Scan for the cell matching the given text and deliver its [X, Y] coordinate at center. 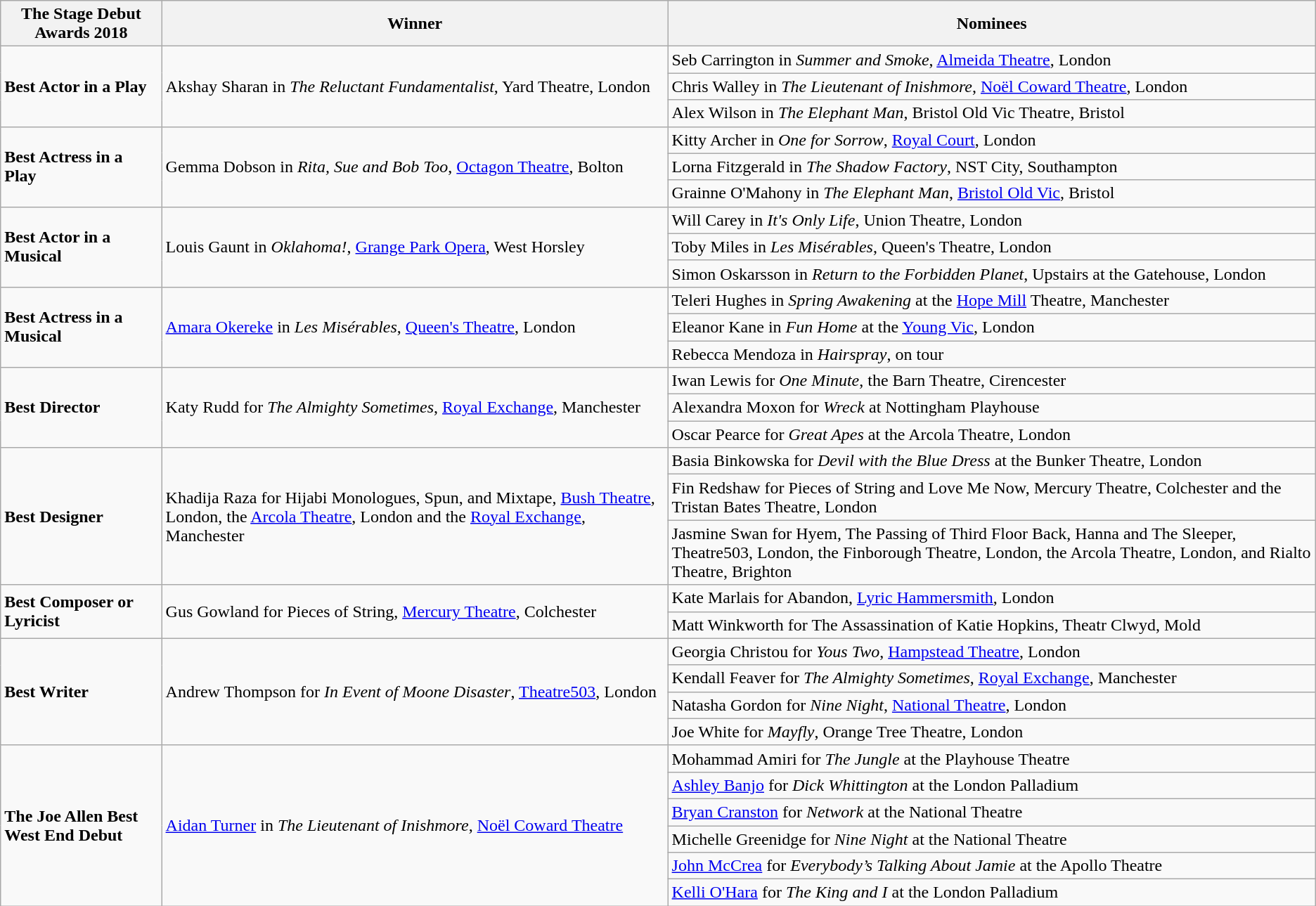
Gemma Dobson in Rita, Sue and Bob Too, Octagon Theatre, Bolton [415, 167]
Aidan Turner in The Lieutenant of Inishmore, Noël Coward Theatre [415, 825]
Matt Winkworth for The Assassination of Katie Hopkins, Theatr Clwyd, Mold [991, 625]
Best Director [82, 408]
Gus Gowland for Pieces of String, Mercury Theatre, Colchester [415, 611]
Grainne O'Mahony in The Elephant Man, Bristol Old Vic, Bristol [991, 193]
Lorna Fitzgerald in The Shadow Factory, NST City, Southampton [991, 167]
Best Composer or Lyricist [82, 611]
Kendall Feaver for The Almighty Sometimes, Royal Exchange, Manchester [991, 678]
Best Actor in a Play [82, 86]
Louis Gaunt in Oklahoma!, Grange Park Opera, West Horsley [415, 247]
Will Carey in It's Only Life, Union Theatre, London [991, 220]
Teleri Hughes in Spring Awakening at the Hope Mill Theatre, Manchester [991, 300]
Natasha Gordon for Nine Night, National Theatre, London [991, 705]
Best Actress in a Musical [82, 327]
Toby Miles in Les Misérables, Queen's Theatre, London [991, 247]
Ashley Banjo for Dick Whittington at the London Palladium [991, 785]
John McCrea for Everybody’s Talking About Jamie at the Apollo Theatre [991, 866]
Eleanor Kane in Fun Home at the Young Vic, London [991, 327]
Kate Marlais for Abandon, Lyric Hammersmith, London [991, 598]
Kelli O'Hara for The King and I at the London Palladium [991, 893]
Katy Rudd for The Almighty Sometimes, Royal Exchange, Manchester [415, 408]
Winner [415, 24]
Michelle Greenidge for Nine Night at the National Theatre [991, 839]
Best Writer [82, 692]
Alexandra Moxon for Wreck at Nottingham Playhouse [991, 408]
Best Actress in a Play [82, 167]
Best Actor in a Musical [82, 247]
Alex Wilson in The Elephant Man, Bristol Old Vic Theatre, Bristol [991, 113]
Rebecca Mendoza in Hairspray, on tour [991, 354]
Andrew Thompson for In Event of Moone Disaster, Theatre503, London [415, 692]
Akshay Sharan in The Reluctant Fundamentalist, Yard Theatre, London [415, 86]
Iwan Lewis for One Minute, the Barn Theatre, Cirencester [991, 381]
Simon Oskarsson in Return to the Forbidden Planet, Upstairs at the Gatehouse, London [991, 273]
Best Designer [82, 516]
Chris Walley in The Lieutenant of Inishmore, Noël Coward Theatre, London [991, 86]
The Stage Debut Awards 2018 [82, 24]
Georgia Christou for Yous Two, Hampstead Theatre, London [991, 652]
Mohammad Amiri for The Jungle at the Playhouse Theatre [991, 758]
Khadija Raza for Hijabi Monologues, Spun, and Mixtape, Bush Theatre, London, the Arcola Theatre, London and the Royal Exchange, Manchester [415, 516]
Seb Carrington in Summer and Smoke, Almeida Theatre, London [991, 60]
Fin Redshaw for Pieces of String and Love Me Now, Mercury Theatre, Colchester and the Tristan Bates Theatre, London [991, 498]
Oscar Pearce for Great Apes at the Arcola Theatre, London [991, 434]
Basia Binkowska for Devil with the Blue Dress at the Bunker Theatre, London [991, 461]
Joe White for Mayfly, Orange Tree Theatre, London [991, 732]
Bryan Cranston for Network at the National Theatre [991, 812]
The Joe Allen Best West End Debut [82, 825]
Amara Okereke in Les Misérables, Queen's Theatre, London [415, 327]
Nominees [991, 24]
Kitty Archer in One for Sorrow, Royal Court, London [991, 140]
